Extract the [x, y] coordinate from the center of the cell holding the provided text.  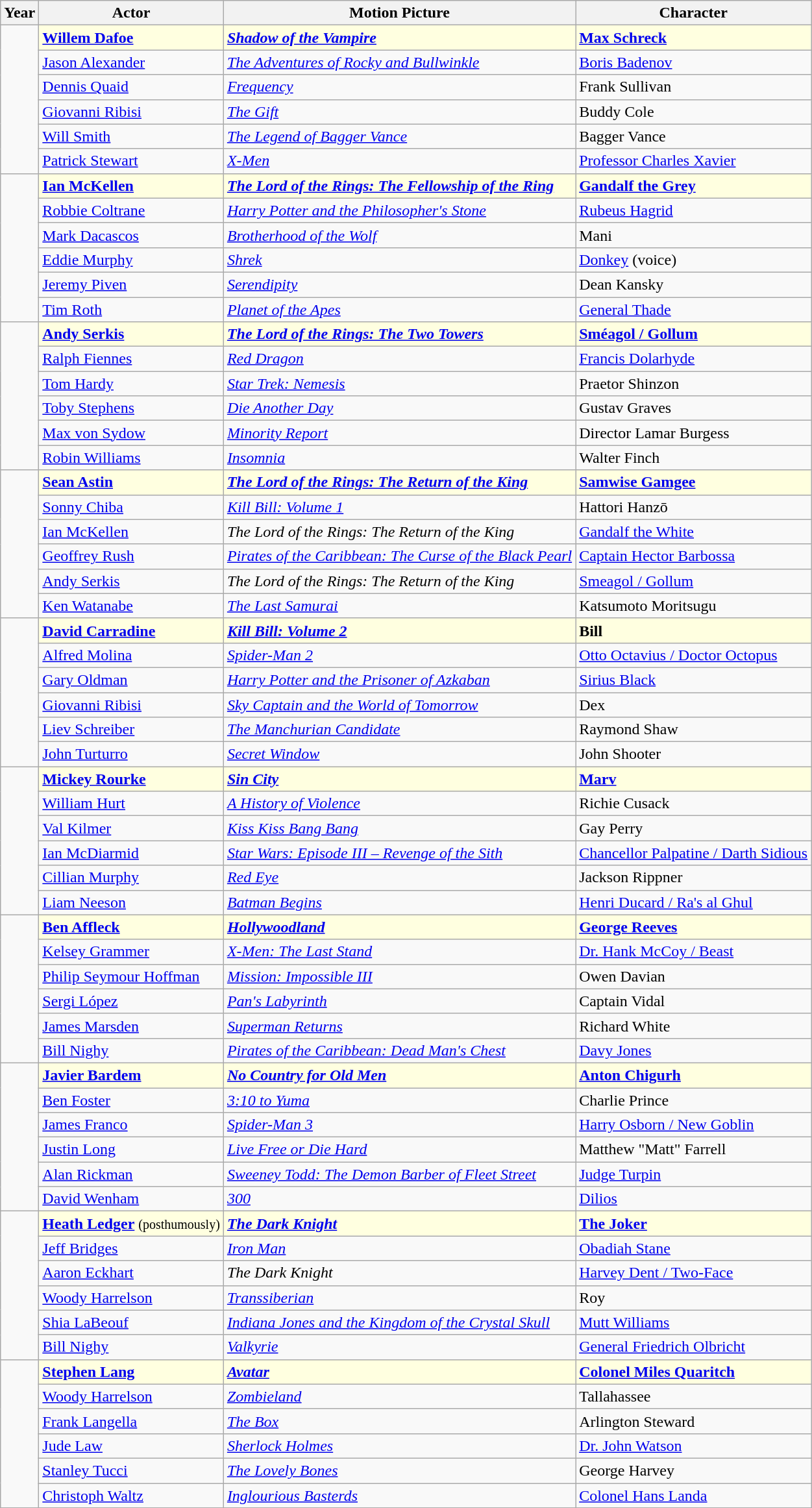
Arlington Steward [693, 1421]
Chancellor Palpatine / Darth Sidious [693, 853]
James Marsden [131, 1026]
Bill [693, 630]
James Franco [131, 1125]
Pirates of the Caribbean: The Curse of the Black Pearl [399, 556]
Christoph Waltz [131, 1495]
Justin Long [131, 1150]
Sonny Chiba [131, 507]
Smeagol / Gollum [693, 581]
Kill Bill: Volume 1 [399, 507]
John Shooter [693, 754]
Hattori Hanzō [693, 507]
Ben Foster [131, 1100]
Inglourious Basterds [399, 1495]
Colonel Hans Landa [693, 1495]
Zombieland [399, 1396]
Ian McDiarmid [131, 853]
The Manchurian Candidate [399, 730]
Marv [693, 779]
Davy Jones [693, 1050]
No Country for Old Men [399, 1075]
Gary Oldman [131, 680]
Cillian Murphy [131, 878]
The Legend of Bagger Vance [399, 136]
Charlie Prince [693, 1100]
Richie Cusack [693, 804]
Frank Sullivan [693, 87]
The Lovely Bones [399, 1470]
Robbie Coltrane [131, 210]
Red Eye [399, 878]
Walter Finch [693, 458]
Sweeney Todd: The Demon Barber of Fleet Street [399, 1174]
Red Dragon [399, 359]
3:10 to Yuma [399, 1100]
David Carradine [131, 630]
Motion Picture [399, 13]
Geoffrey Rush [131, 556]
Roy [693, 1298]
Praetor Shinzon [693, 384]
Liam Neeson [131, 902]
Max von Sydow [131, 433]
Matthew "Matt" Farrell [693, 1150]
Heath Ledger (posthumously) [131, 1224]
Captain Hector Barbossa [693, 556]
Spider-Man 2 [399, 655]
Owen Davian [693, 976]
Spider-Man 3 [399, 1125]
Philip Seymour Hoffman [131, 976]
Toby Stephens [131, 408]
The Adventures of Rocky and Bullwinkle [399, 62]
Stanley Tucci [131, 1470]
Francis Dolarhyde [693, 359]
Obadiah Stane [693, 1248]
Minority Report [399, 433]
X-Men [399, 161]
William Hurt [131, 804]
Shrek [399, 260]
Jeremy Piven [131, 284]
Gay Perry [693, 828]
Stephen Lang [131, 1372]
Javier Bardem [131, 1075]
Frequency [399, 87]
Dean Kansky [693, 284]
Ralph Fiennes [131, 359]
Mutt Williams [693, 1322]
Secret Window [399, 754]
Raymond Shaw [693, 730]
Max Schreck [693, 38]
300 [399, 1199]
George Reeves [693, 927]
Frank Langella [131, 1421]
Judge Turpin [693, 1174]
Harry Osborn / New Goblin [693, 1125]
Mani [693, 235]
Valkyrie [399, 1347]
Jackson Rippner [693, 878]
Dr. Hank McCoy / Beast [693, 952]
Gandalf the Grey [693, 186]
Insomnia [399, 458]
Dex [693, 704]
Pan's Labyrinth [399, 1001]
Kiss Kiss Bang Bang [399, 828]
The Last Samurai [399, 606]
Iron Man [399, 1248]
Shia LaBeouf [131, 1322]
Sin City [399, 779]
Planet of the Apes [399, 310]
Superman Returns [399, 1026]
Jason Alexander [131, 62]
Pirates of the Caribbean: Dead Man's Chest [399, 1050]
Director Lamar Burgess [693, 433]
Batman Begins [399, 902]
Harvey Dent / Two-Face [693, 1273]
Samwise Gamgee [693, 482]
Tim Roth [131, 310]
Ben Affleck [131, 927]
Rubeus Hagrid [693, 210]
Willem Dafoe [131, 38]
Donkey (voice) [693, 260]
Patrick Stewart [131, 161]
Sergi López [131, 1001]
Val Kilmer [131, 828]
Brotherhood of the Wolf [399, 235]
George Harvey [693, 1470]
Robin Williams [131, 458]
Sirius Black [693, 680]
Star Wars: Episode III – Revenge of the Sith [399, 853]
The Box [399, 1421]
Serendipity [399, 284]
The Lord of the Rings: The Fellowship of the Ring [399, 186]
Alfred Molina [131, 655]
Harry Potter and the Prisoner of Azkaban [399, 680]
Jeff Bridges [131, 1248]
Henri Ducard / Ra's al Ghul [693, 902]
Will Smith [131, 136]
Actor [131, 13]
Aaron Eckhart [131, 1273]
Gustav Graves [693, 408]
Indiana Jones and the Kingdom of the Crystal Skull [399, 1322]
Boris Badenov [693, 62]
Live Free or Die Hard [399, 1150]
Sean Astin [131, 482]
General Friedrich Olbricht [693, 1347]
Captain Vidal [693, 1001]
Dr. John Watson [693, 1446]
Character [693, 13]
Anton Chigurh [693, 1075]
Alan Rickman [131, 1174]
The Lord of the Rings: The Two Towers [399, 334]
Sky Captain and the World of Tomorrow [399, 704]
Sherlock Holmes [399, 1446]
Bagger Vance [693, 136]
The Joker [693, 1224]
Star Trek: Nemesis [399, 384]
Transsiberian [399, 1298]
X-Men: The Last Stand [399, 952]
Otto Octavius / Doctor Octopus [693, 655]
Mickey Rourke [131, 779]
Gandalf the White [693, 532]
Tallahassee [693, 1396]
Hollywoodland [399, 927]
Kill Bill: Volume 2 [399, 630]
Kelsey Grammer [131, 952]
Mission: Impossible III [399, 976]
Year [19, 13]
Mark Dacascos [131, 235]
David Wenham [131, 1199]
Buddy Cole [693, 112]
Jude Law [131, 1446]
Richard White [693, 1026]
General Thade [693, 310]
Shadow of the Vampire [399, 38]
Tom Hardy [131, 384]
The Gift [399, 112]
Sméagol / Gollum [693, 334]
Die Another Day [399, 408]
Katsumoto Moritsugu [693, 606]
Colonel Miles Quaritch [693, 1372]
Liev Schreiber [131, 730]
Professor Charles Xavier [693, 161]
Ken Watanabe [131, 606]
A History of Violence [399, 804]
Dilios [693, 1199]
Dennis Quaid [131, 87]
Harry Potter and the Philosopher's Stone [399, 210]
Eddie Murphy [131, 260]
John Turturro [131, 754]
Avatar [399, 1372]
